Return the (x, y) coordinate for the center point of the cell that contains the specified text.  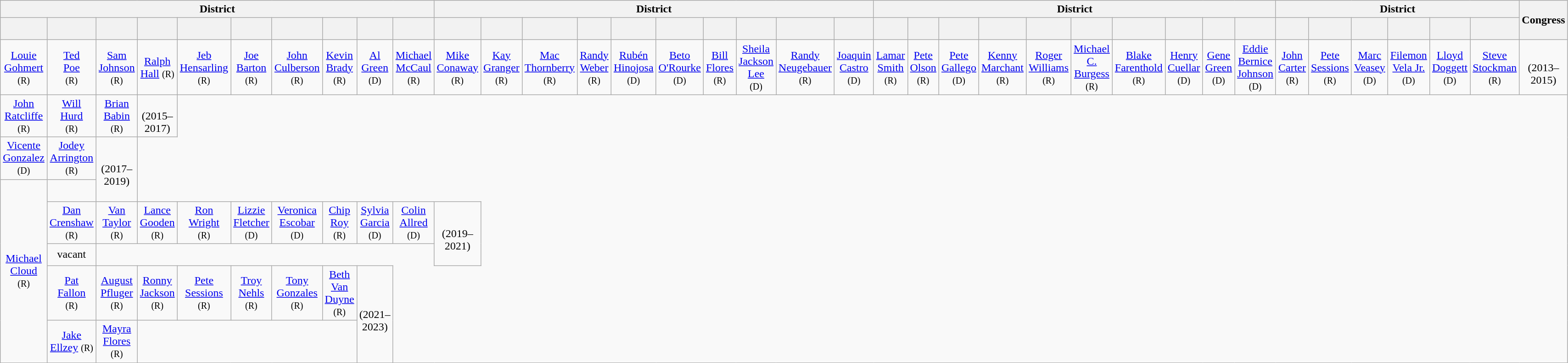
LouieGohmert(R) (24, 67)
FilemonVela Jr.(D) (1408, 67)
GeneGreen(D) (1219, 67)
JoaquinCastro(D) (854, 67)
RogerWilliams(R) (1048, 67)
SheilaJacksonLee(D) (756, 67)
JoeBarton(R) (252, 67)
LanceGooden(R) (157, 222)
AugustPfluger(R) (117, 293)
JodeyArrington(R) (72, 158)
VicenteGonzalez(D) (24, 158)
RubénHinojosa(D) (633, 67)
TroyNehls(R) (252, 293)
LizzieFletcher(D) (252, 222)
WillHurd(R) (72, 116)
BrianBabin(R) (117, 116)
MacThornberry(R) (549, 67)
Beth VanDuyne(R) (340, 293)
PeteGallego (D) (958, 67)
JakeEllzey (R) (72, 341)
MichaelCloud (R) (24, 271)
PatFallon(R) (72, 293)
BetoO'Rourke(D) (679, 67)
RandyNeugebauer(R) (805, 67)
SteveStockman (R) (1495, 67)
Michael C.Burgess(R) (1092, 67)
VanTaylor(R) (117, 222)
(2017–2019) (117, 169)
RalphHall (R) (157, 67)
SylviaGarcia(D) (375, 222)
RonWright(R) (204, 222)
TedPoe(R) (72, 67)
MikeConaway(R) (458, 67)
MarcVeasey(D) (1370, 67)
TonyGonzales(R) (297, 293)
BlakeFarenthold(R) (1138, 67)
(2019–2021) (458, 233)
DanCrenshaw(R) (72, 222)
JohnRatcliffe(R) (24, 116)
JohnCulberson(R) (297, 67)
MayraFlores (R) (117, 341)
AlGreen(D) (375, 67)
MichaelMcCaul(R) (414, 67)
VeronicaEscobar(D) (297, 222)
EddieBerniceJohnson(D) (1255, 67)
ChipRoy(R) (340, 222)
SamJohnson(R) (117, 67)
ColinAllred(D) (414, 222)
Congress (1543, 20)
(2021–2023) (375, 314)
PeteOlson(R) (923, 67)
(2013–2015) (1543, 67)
KayGranger(R) (502, 67)
BillFlores(R) (720, 67)
LamarSmith(R) (890, 67)
RonnyJackson(R) (157, 293)
LloydDoggett(D) (1450, 67)
KevinBrady(R) (340, 67)
RandyWeber(R) (594, 67)
vacant (72, 255)
JebHensarling(R) (204, 67)
JohnCarter(R) (1292, 67)
HenryCuellar(D) (1184, 67)
(2015–2017) (157, 116)
KennyMarchant(R) (1002, 67)
